Locate the cell with the specified text and output its [x, y] center coordinate. 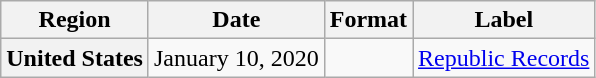
Republic Records [504, 58]
Date [236, 20]
January 10, 2020 [236, 58]
United States [75, 58]
Format [368, 20]
Label [504, 20]
Region [75, 20]
